Detect which cell encompasses the target text, then output its [x, y] center coordinate. 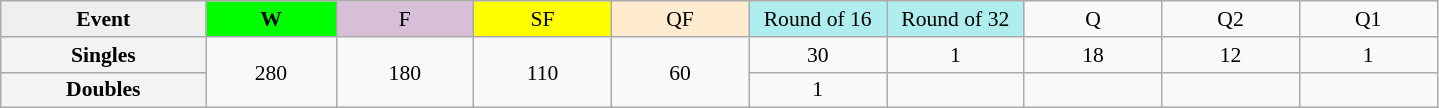
Event [104, 19]
30 [818, 55]
Q2 [1231, 19]
12 [1231, 55]
Singles [104, 55]
60 [680, 72]
QF [680, 19]
SF [543, 19]
F [405, 19]
18 [1093, 55]
180 [405, 72]
280 [271, 72]
Round of 16 [818, 19]
110 [543, 72]
W [271, 19]
Doubles [104, 90]
Q [1093, 19]
Q1 [1368, 19]
Round of 32 [955, 19]
